Return [X, Y] of the center of cell containing provided text 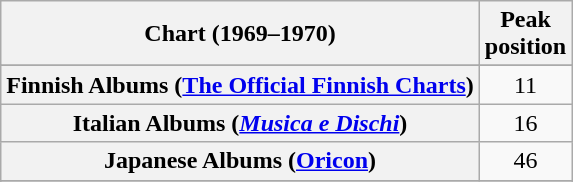
Finnish Albums (The Official Finnish Charts) [240, 85]
Italian Albums (Musica e Dischi) [240, 123]
Japanese Albums (Oricon) [240, 161]
Peakposition [525, 34]
11 [525, 85]
46 [525, 161]
16 [525, 123]
Chart (1969–1970) [240, 34]
